For the text-containing cell, return its midpoint in (X, Y) coordinate format. 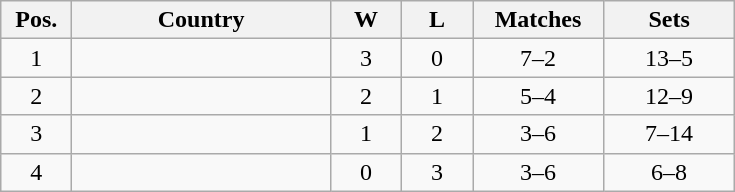
13–5 (670, 58)
Matches (538, 20)
Country (202, 20)
Pos. (36, 20)
12–9 (670, 96)
7–14 (670, 134)
7–2 (538, 58)
6–8 (670, 172)
L (436, 20)
Sets (670, 20)
W (366, 20)
4 (36, 172)
5–4 (538, 96)
